Provide the [x, y] coordinate of the cell's center where the given text is located.  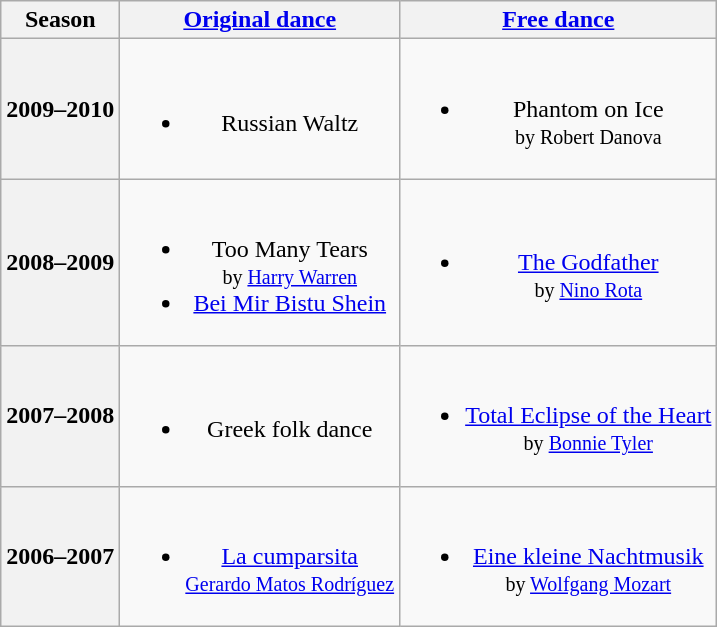
Phantom on Ice by Robert Danova [558, 109]
Too Many Tears by Harry Warren Bei Mir Bistu Shein [260, 262]
The Godfather by Nino Rota [558, 262]
Original dance [260, 20]
2007–2008 [60, 416]
Eine kleine Nachtmusik by Wolfgang Mozart [558, 556]
La cumparsita Gerardo Matos Rodríguez [260, 556]
Free dance [558, 20]
Total Eclipse of the Heart by Bonnie Tyler [558, 416]
2008–2009 [60, 262]
Season [60, 20]
2009–2010 [60, 109]
Russian Waltz [260, 109]
Greek folk dance [260, 416]
2006–2007 [60, 556]
